Return the (X, Y) coordinate for the center point of the cell that contains the specified text.  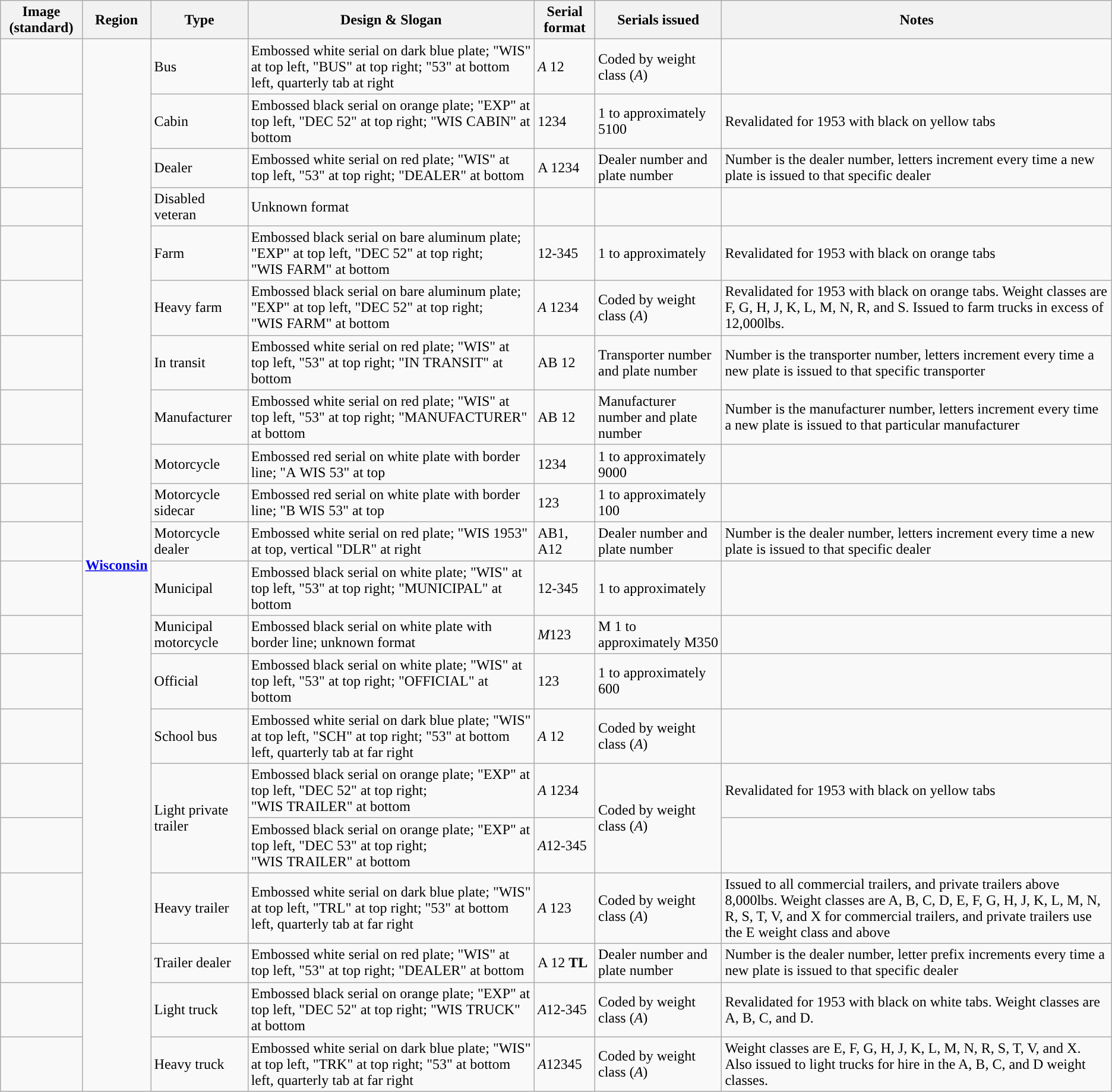
Embossed white serial on dark blue plate; "WIS" at top left, "TRL" at top right; "53" at bottom left, quarterly tab at far right (391, 908)
Number is the manufacturer number, letters increment every time a new plate is issued to that particular manufacturer (917, 417)
Embossed black serial on orange plate; "EXP" at top left, "DEC 52" at top right; "WIS TRUCK" at bottom (391, 1009)
School bus (200, 736)
Revalidated for 1953 with black on white tabs. Weight classes are A, B, C, and D. (917, 1009)
A12345 (565, 1064)
Embossed white serial on dark blue plate; "WIS" at top left, "SCH" at top right; "53" at bottom left, quarterly tab at far right (391, 736)
Embossed black serial on orange plate; "EXP" at top left, "DEC 53" at top right; "WIS TRAILER" at bottom (391, 845)
Motorcycle (200, 463)
Embossed black serial on white plate with border line; unknown format (391, 635)
Revalidated for 1953 with black on orange tabs. Weight classes are F, G, H, J, K, L, M, N, R, and S. Issued to farm trucks in excess of 12,000lbs. (917, 308)
Weight classes are E, F, G, H, J, K, L, M, N, R, S, T, V, and X. Also issued to light trucks for hire in the A, B, C, and D weight classes. (917, 1064)
Manufacturer number and plate number (658, 417)
Number is the dealer number, letter prefix increments every time a new plate is issued to that specific dealer (917, 962)
A 123 (565, 908)
Heavy farm (200, 308)
Image (standard) (42, 20)
Type (200, 20)
Dealer (200, 168)
Trailer dealer (200, 962)
Disabled veteran (200, 207)
Transporter number and plate number (658, 362)
Light private trailer (200, 818)
Design & Slogan (391, 20)
Manufacturer (200, 417)
Light truck (200, 1009)
Serials issued (658, 20)
1 to approximately 600 (658, 681)
Embossed white serial on dark blue plate; "WIS" at top left, "TRK" at top right; "53" at bottom left, quarterly tab at far right (391, 1064)
Revalidated for 1953 with black on orange tabs (917, 253)
M 1 to approximately M350 (658, 635)
Cabin (200, 121)
Municipal (200, 588)
Motorcycle dealer (200, 541)
1 to approximately 5100 (658, 121)
Motorcycle sidecar (200, 503)
M123 (565, 635)
A 12 TL (565, 962)
Number is the transporter number, letters increment every time a new plate is issued to that specific transporter (917, 362)
Notes (917, 20)
Embossed white serial on red plate; "WIS" at top left, "53" at top right; "MANUFACTURER" at bottom (391, 417)
Embossed black serial on orange plate; "EXP" at top left, "DEC 52" at top right; "WIS TRAILER" at bottom (391, 791)
Embossed red serial on white plate with border line; "A WIS 53" at top (391, 463)
Heavy truck (200, 1064)
In transit (200, 362)
Embossed black serial on white plate; "WIS" at top left, "53" at top right; "MUNICIPAL" at bottom (391, 588)
Region (116, 20)
Embossed black serial on orange plate; "EXP" at top left, "DEC 52" at top right; "WIS CABIN" at bottom (391, 121)
Embossed white serial on dark blue plate; "WIS" at top left, "BUS" at top right; "53" at bottom left, quarterly tab at right (391, 67)
AB1, A12 (565, 541)
Municipal motorcycle (200, 635)
Embossed red serial on white plate with border line; "B WIS 53" at top (391, 503)
Official (200, 681)
1 to approximately 100 (658, 503)
Serial format (565, 20)
Embossed white serial on red plate; "WIS" at top left, "53" at top right; "IN TRANSIT" at bottom (391, 362)
Bus (200, 67)
Wisconsin (116, 566)
Embossed black serial on white plate; "WIS" at top left, "53" at top right; "OFFICIAL" at bottom (391, 681)
Embossed white serial on red plate; "WIS 1953" at top, vertical "DLR" at right (391, 541)
Farm (200, 253)
Unknown format (391, 207)
1 to approximately 9000 (658, 463)
Heavy trailer (200, 908)
